Identify which cell holds the provided text, then report its (x, y) central coordinate. 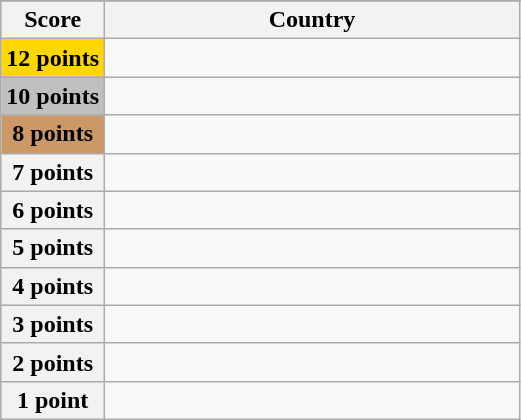
4 points (53, 286)
Score (53, 20)
5 points (53, 248)
6 points (53, 210)
12 points (53, 58)
7 points (53, 172)
3 points (53, 324)
10 points (53, 96)
2 points (53, 362)
8 points (53, 134)
Country (312, 20)
1 point (53, 400)
